Detect which cell encompasses the target text, then output its (X, Y) center coordinate. 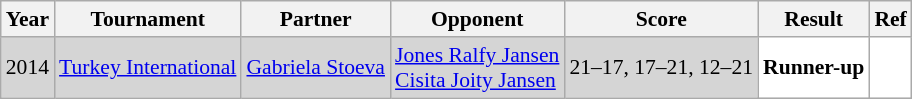
Turkey International (148, 68)
Ref (890, 19)
Jones Ralfy Jansen Cisita Joity Jansen (477, 68)
Tournament (148, 19)
21–17, 17–21, 12–21 (661, 68)
2014 (28, 68)
Runner-up (814, 68)
Score (661, 19)
Year (28, 19)
Result (814, 19)
Opponent (477, 19)
Partner (316, 19)
Gabriela Stoeva (316, 68)
